For the text-containing cell, return its midpoint in (x, y) coordinate format. 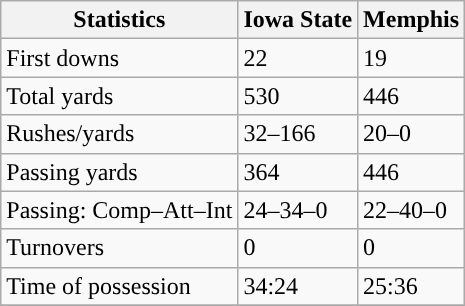
364 (298, 172)
22 (298, 58)
Rushes/yards (120, 134)
Passing yards (120, 172)
20–0 (412, 134)
22–40–0 (412, 210)
24–34–0 (298, 210)
32–166 (298, 134)
Statistics (120, 20)
34:24 (298, 286)
19 (412, 58)
Iowa State (298, 20)
Memphis (412, 20)
Passing: Comp–Att–Int (120, 210)
25:36 (412, 286)
Total yards (120, 96)
530 (298, 96)
Turnovers (120, 248)
First downs (120, 58)
Time of possession (120, 286)
